Locate the cell with the specified text and output its [X, Y] center coordinate. 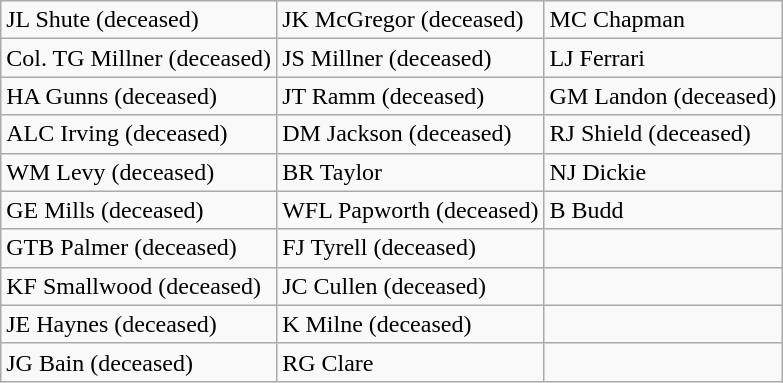
DM Jackson (deceased) [410, 134]
JL Shute (deceased) [139, 20]
GE Mills (deceased) [139, 210]
WM Levy (deceased) [139, 172]
JC Cullen (deceased) [410, 286]
GTB Palmer (deceased) [139, 248]
LJ Ferrari [663, 58]
WFL Papworth (deceased) [410, 210]
NJ Dickie [663, 172]
FJ Tyrell (deceased) [410, 248]
ALC Irving (deceased) [139, 134]
JG Bain (deceased) [139, 362]
BR Taylor [410, 172]
Col. TG Millner (deceased) [139, 58]
RG Clare [410, 362]
GM Landon (deceased) [663, 96]
HA Gunns (deceased) [139, 96]
RJ Shield (deceased) [663, 134]
JS Millner (deceased) [410, 58]
JE Haynes (deceased) [139, 324]
K Milne (deceased) [410, 324]
JK McGregor (deceased) [410, 20]
JT Ramm (deceased) [410, 96]
B Budd [663, 210]
MC Chapman [663, 20]
KF Smallwood (deceased) [139, 286]
